Locate the cell with the specified text and output its [X, Y] center coordinate. 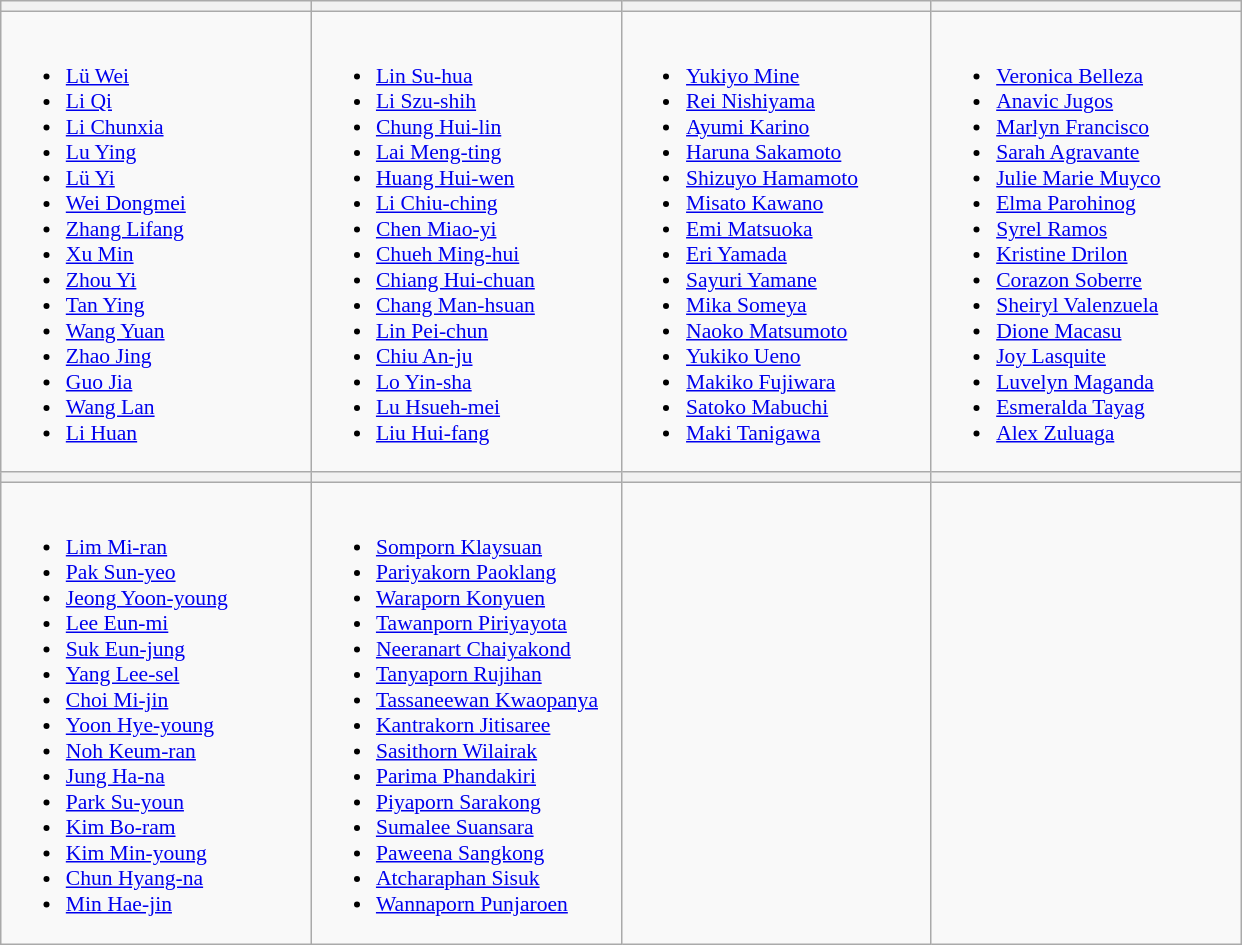
Lü WeiLi QiLi ChunxiaLu YingLü YiWei DongmeiZhang LifangXu MinZhou YiTan YingWang YuanZhao JingGuo JiaWang LanLi Huan [156, 242]
